Output the [X, Y] coordinate of the center of the cell containing the given text.  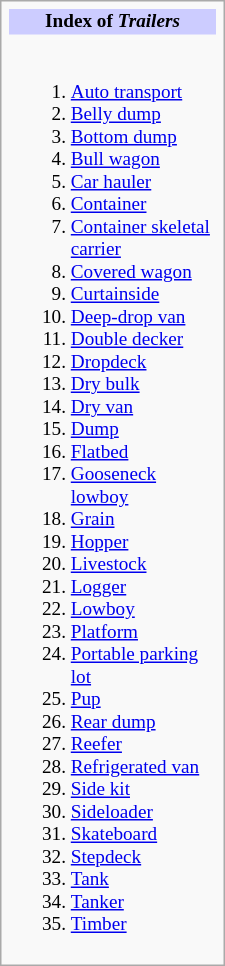
Index of Trailers [112, 22]
